From the cell containing the given text, extract its center point as [x, y] coordinate. 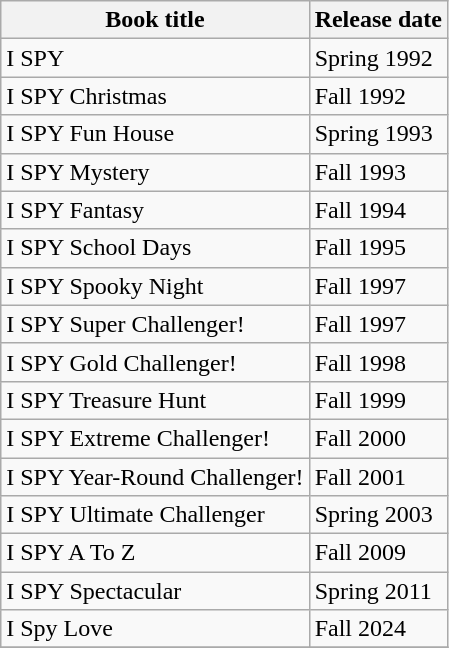
I SPY Super Challenger! [155, 324]
I Spy Love [155, 629]
Spring 1992 [378, 58]
Spring 2003 [378, 515]
Fall 2009 [378, 553]
Fall 2000 [378, 438]
Book title [155, 20]
I SPY Year-Round Challenger! [155, 477]
I SPY Fantasy [155, 210]
I SPY Spooky Night [155, 286]
Spring 2011 [378, 591]
I SPY Extreme Challenger! [155, 438]
I SPY Spectacular [155, 591]
I SPY Ultimate Challenger [155, 515]
I SPY Christmas [155, 96]
Fall 1995 [378, 248]
Release date [378, 20]
Fall 1992 [378, 96]
Fall 1999 [378, 400]
Fall 2001 [378, 477]
Spring 1993 [378, 134]
I SPY School Days [155, 248]
I SPY Treasure Hunt [155, 400]
I SPY Gold Challenger! [155, 362]
I SPY [155, 58]
I SPY Mystery [155, 172]
Fall 2024 [378, 629]
Fall 1998 [378, 362]
Fall 1993 [378, 172]
I SPY Fun House [155, 134]
I SPY A To Z [155, 553]
Fall 1994 [378, 210]
